Find where the given text appears and provide that cell's center as [x, y] coordinate. 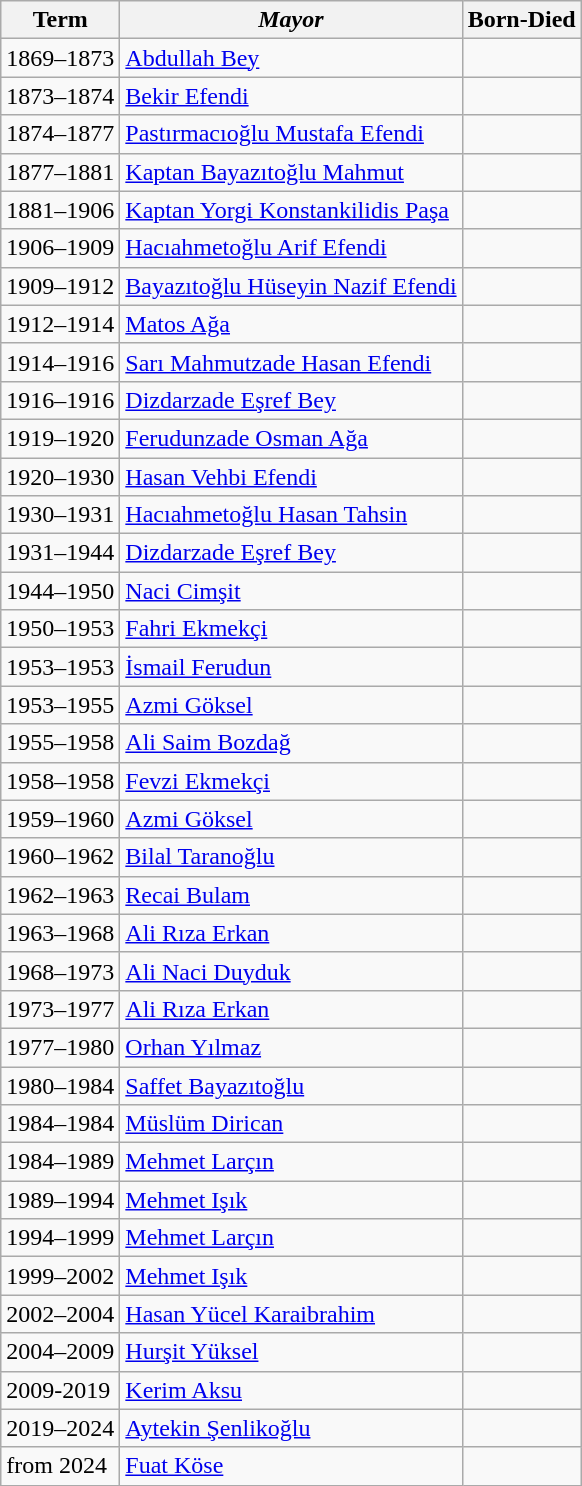
Fevzi Ekmekçi [291, 781]
1920–1930 [60, 477]
2009-2019 [60, 1390]
Kaptan Bayazıtoğlu Mahmut [291, 172]
2019–2024 [60, 1428]
Bilal Taranoğlu [291, 857]
1958–1958 [60, 781]
2002–2004 [60, 1314]
Bekir Efendi [291, 96]
Hacıahmetoğlu Arif Efendi [291, 248]
1989–1994 [60, 1200]
1984–1984 [60, 1124]
Hacıahmetoğlu Hasan Tahsin [291, 515]
Aytekin Şenlikoğlu [291, 1428]
1968–1973 [60, 971]
1960–1962 [60, 857]
1953–1955 [60, 705]
Fahri Ekmekçi [291, 629]
1977–1980 [60, 1047]
1912–1914 [60, 324]
1869–1873 [60, 58]
Naci Cimşit [291, 591]
Orhan Yılmaz [291, 1047]
1944–1950 [60, 591]
Mayor [291, 20]
Kaptan Yorgi Konstankilidis Paşa [291, 210]
1962–1963 [60, 895]
Fuat Köse [291, 1466]
1877–1881 [60, 172]
1906–1909 [60, 248]
1999–2002 [60, 1276]
Matos Ağa [291, 324]
1963–1968 [60, 933]
Hurşit Yüksel [291, 1352]
1919–1920 [60, 438]
1980–1984 [60, 1085]
1930–1931 [60, 515]
1909–1912 [60, 286]
İsmail Ferudun [291, 667]
1881–1906 [60, 210]
1973–1977 [60, 1009]
1874–1877 [60, 134]
Pastırmacıoğlu Mustafa Efendi [291, 134]
Abdullah Bey [291, 58]
2004–2009 [60, 1352]
1950–1953 [60, 629]
1984–1989 [60, 1162]
Ali Saim Bozdağ [291, 743]
Hasan Yücel Karaibrahim [291, 1314]
1873–1874 [60, 96]
1994–1999 [60, 1238]
1955–1958 [60, 743]
Recai Bulam [291, 895]
1959–1960 [60, 819]
Ferudunzade Osman Ağa [291, 438]
Hasan Vehbi Efendi [291, 477]
Kerim Aksu [291, 1390]
Müslüm Dirican [291, 1124]
1914–1916 [60, 362]
1916–1916 [60, 400]
Term [60, 20]
1931–1944 [60, 553]
Born-Died [522, 20]
Sarı Mahmutzade Hasan Efendi [291, 362]
from 2024 [60, 1466]
Ali Naci Duyduk [291, 971]
Bayazıtoğlu Hüseyin Nazif Efendi [291, 286]
1953–1953 [60, 667]
Saffet Bayazıtoğlu [291, 1085]
